Extract the (x, y) coordinate from the center of the cell holding the provided text.  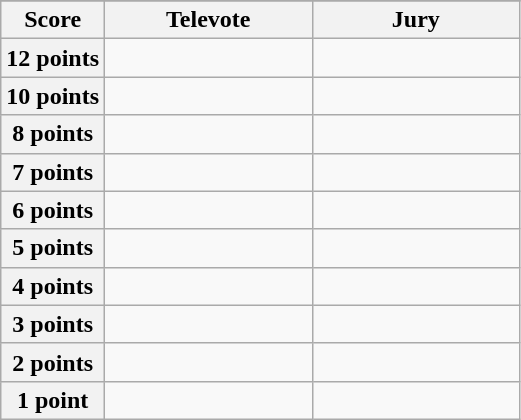
10 points (53, 96)
3 points (53, 324)
2 points (53, 362)
Score (53, 20)
7 points (53, 172)
5 points (53, 248)
8 points (53, 134)
4 points (53, 286)
6 points (53, 210)
1 point (53, 400)
12 points (53, 58)
Televote (209, 20)
Jury (416, 20)
